Detect which cell encompasses the target text, then output its (x, y) center coordinate. 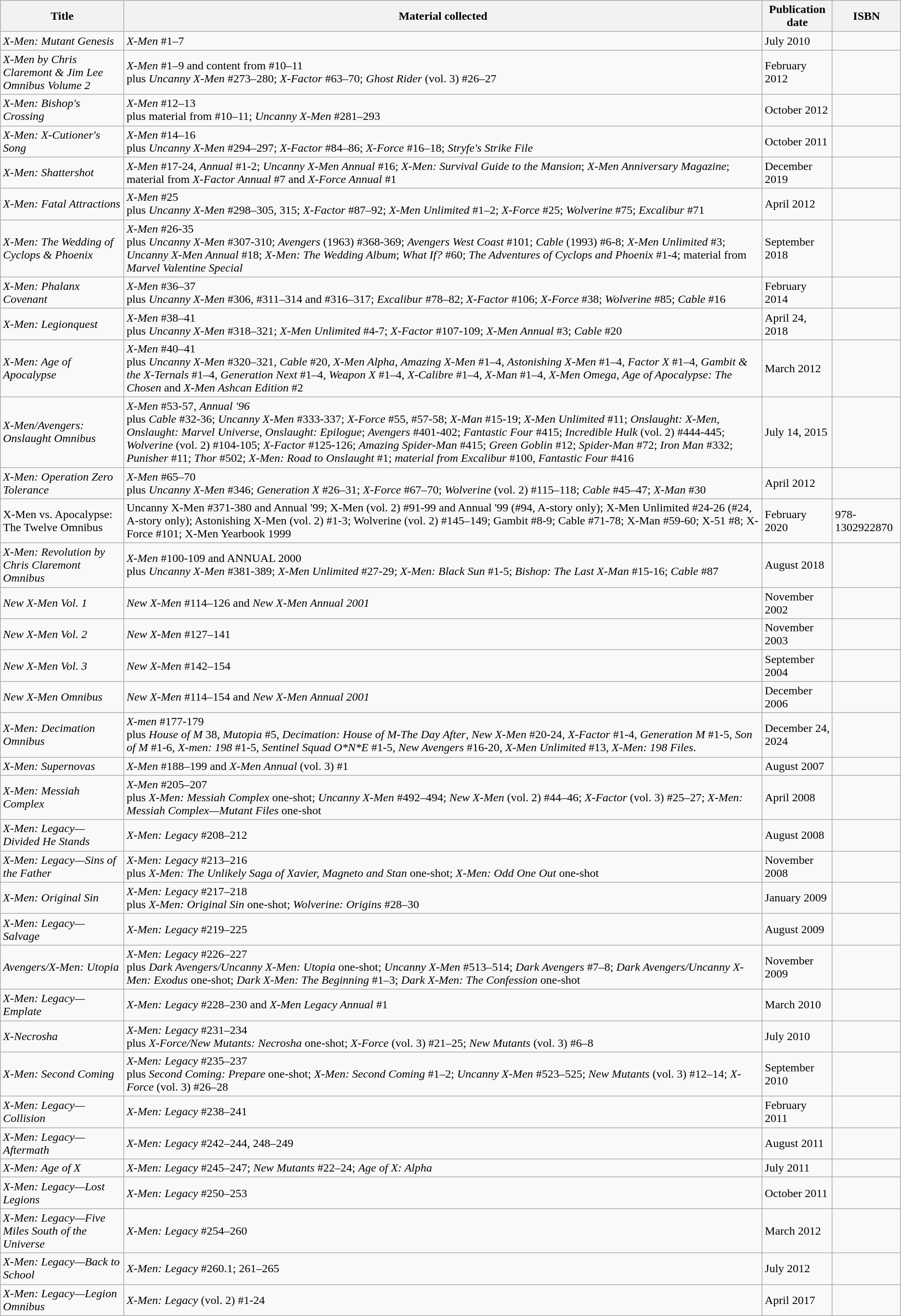
New X-Men Omnibus (63, 697)
X-Men #65–70plus Uncanny X-Men #346; Generation X #26–31; X-Force #67–70; Wolverine (vol. 2) #115–118; Cable #45–47; X-Man #30 (443, 482)
X-Men: Legacy—Divided He Stands (63, 835)
X-Men #1–9 and content from #10–11plus Uncanny X-Men #273–280; X-Factor #63–70; Ghost Rider (vol. 3) #26–27 (443, 72)
X-Men: Legacy #228–230 and X-Men Legacy Annual #1 (443, 1004)
December 2019 (798, 172)
February 2020 (798, 521)
September 2018 (798, 248)
ISBN (866, 16)
February 2011 (798, 1112)
X-Men: Legacy #254–260 (443, 1231)
X-Men: Legacy (vol. 2) #1-24 (443, 1300)
X-Men #36–37plus Uncanny X-Men #306, #311–314 and #316–317; Excalibur #78–82; X-Factor #106; X-Force #38; Wolverine #85; Cable #16 (443, 293)
X-Men: Legacy—Collision (63, 1112)
March 2010 (798, 1004)
X-Men: Legacy #245–247; New Mutants #22–24; Age of X: Alpha (443, 1168)
X-Men: X-Cutioner's Song (63, 142)
X-Men: Messiah Complex (63, 797)
October 2012 (798, 110)
X-Men: Legacy—Back to School (63, 1268)
X-Men: Legionquest (63, 324)
February 2012 (798, 72)
August 2007 (798, 766)
July 14, 2015 (798, 432)
X-Men: Bishop's Crossing (63, 110)
New X-Men Vol. 1 (63, 603)
X-Men: Second Coming (63, 1074)
978-1302922870 (866, 521)
November 2003 (798, 635)
X-Men: Legacy #219–225 (443, 929)
April 2017 (798, 1300)
August 2018 (798, 565)
September 2010 (798, 1074)
New X-Men Vol. 3 (63, 665)
November 2009 (798, 967)
August 2011 (798, 1143)
X-Men: Legacy #250–253 (443, 1193)
November 2002 (798, 603)
X-Men: Decimation Omnibus (63, 735)
New X-Men #114–126 and New X-Men Annual 2001 (443, 603)
X-Men: Legacy #242–244, 248–249 (443, 1143)
X-Men: Age of X (63, 1168)
November 2008 (798, 867)
X-Men #1–7 (443, 41)
April 2008 (798, 797)
X-Men #188–199 and X-Men Annual (vol. 3) #1 (443, 766)
X-Men #12–13plus material from #10–11; Uncanny X-Men #281–293 (443, 110)
August 2009 (798, 929)
X-Men: Legacy #217–218plus X-Men: Original Sin one-shot; Wolverine: Origins #28–30 (443, 898)
New X-Men #114–154 and New X-Men Annual 2001 (443, 697)
Material collected (443, 16)
X-Men: Legacy—Lost Legions (63, 1193)
New X-Men Vol. 2 (63, 635)
July 2011 (798, 1168)
Publication date (798, 16)
X-Men: Legacy—Sins of the Father (63, 867)
X-Men: Phalanx Covenant (63, 293)
X-Men: Legacy—Legion Omnibus (63, 1300)
X-Men: The Wedding of Cyclops & Phoenix (63, 248)
January 2009 (798, 898)
February 2014 (798, 293)
X-Men: Revolution by Chris Claremont Omnibus (63, 565)
X-Men: Legacy #231–234plus X-Force/New Mutants: Necrosha one-shot; X-Force (vol. 3) #21–25; New Mutants (vol. 3) #6–8 (443, 1036)
X-Men: Supernovas (63, 766)
X-Men #38–41plus Uncanny X-Men #318–321; X-Men Unlimited #4-7; X-Factor #107-109; X-Men Annual #3; Cable #20 (443, 324)
X-Men: Legacy—Salvage (63, 929)
X-Men #14–16plus Uncanny X-Men #294–297; X-Factor #84–86; X-Force #16–18; Stryfe's Strike File (443, 142)
Title (63, 16)
New X-Men #142–154 (443, 665)
X-Men: Shattershot (63, 172)
X-Men vs. Apocalypse: The Twelve Omnibus (63, 521)
X-Men: Age of Apocalypse (63, 368)
New X-Men #127–141 (443, 635)
April 24, 2018 (798, 324)
X-Men: Legacy #260.1; 261–265 (443, 1268)
X-Men: Legacy #213–216plus X-Men: The Unlikely Saga of Xavier, Magneto and Stan one-shot; X-Men: Odd One Out one-shot (443, 867)
X-Men #25plus Uncanny X-Men #298–305, 315; X-Factor #87–92; X-Men Unlimited #1–2; X-Force #25; Wolverine #75; Excalibur #71 (443, 204)
X-Men: Original Sin (63, 898)
X-Men: Fatal Attractions (63, 204)
December 2006 (798, 697)
Avengers/X-Men: Utopia (63, 967)
X-Men/Avengers: Onslaught Omnibus (63, 432)
X-Necrosha (63, 1036)
August 2008 (798, 835)
September 2004 (798, 665)
X-Men: Legacy—Emplate (63, 1004)
X-Men: Operation Zero Tolerance (63, 482)
X-Men #100-109 and ANNUAL 2000plus Uncanny X-Men #381-389; X-Men Unlimited #27-29; X-Men: Black Sun #1-5; Bishop: The Last X-Man #15-16; Cable #87 (443, 565)
X-Men: Mutant Genesis (63, 41)
X-Men: Legacy #208–212 (443, 835)
X-Men: Legacy—Aftermath (63, 1143)
X-Men by Chris Claremont & Jim Lee Omnibus Volume 2 (63, 72)
December 24, 2024 (798, 735)
July 2012 (798, 1268)
X-Men: Legacy—Five Miles South of the Universe (63, 1231)
X-Men: Legacy #238–241 (443, 1112)
